Scan for the cell matching the given text and deliver its (x, y) coordinate at center. 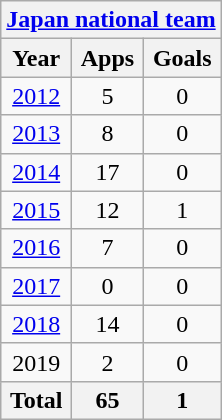
2014 (36, 172)
2019 (36, 362)
2017 (36, 286)
Year (36, 58)
Japan national team (111, 20)
Total (36, 400)
5 (108, 96)
Apps (108, 58)
2015 (36, 210)
2012 (36, 96)
12 (108, 210)
14 (108, 324)
Goals (182, 58)
2013 (36, 134)
2018 (36, 324)
8 (108, 134)
17 (108, 172)
2 (108, 362)
2016 (36, 248)
7 (108, 248)
65 (108, 400)
